Return (x, y) of the center of cell containing provided text 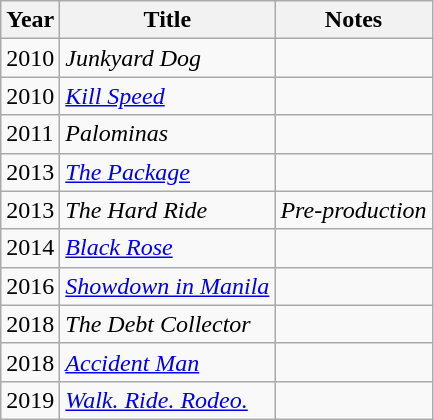
Palominas (168, 134)
2011 (30, 134)
2019 (30, 400)
Black Rose (168, 248)
Notes (354, 20)
Kill Speed (168, 96)
Walk. Ride. Rodeo. (168, 400)
Junkyard Dog (168, 58)
The Package (168, 172)
Showdown in Manila (168, 286)
2014 (30, 248)
The Debt Collector (168, 324)
Title (168, 20)
Accident Man (168, 362)
Year (30, 20)
The Hard Ride (168, 210)
Pre-production (354, 210)
2016 (30, 286)
